Search for the cell housing the specified text and yield its (X, Y) center coordinate. 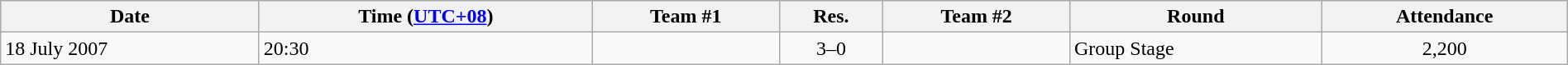
2,200 (1444, 48)
Date (130, 17)
Time (UTC+08) (425, 17)
Team #2 (977, 17)
20:30 (425, 48)
Attendance (1444, 17)
Res. (831, 17)
18 July 2007 (130, 48)
3–0 (831, 48)
Group Stage (1196, 48)
Round (1196, 17)
Team #1 (686, 17)
